Return [x, y] of the center of cell containing provided text 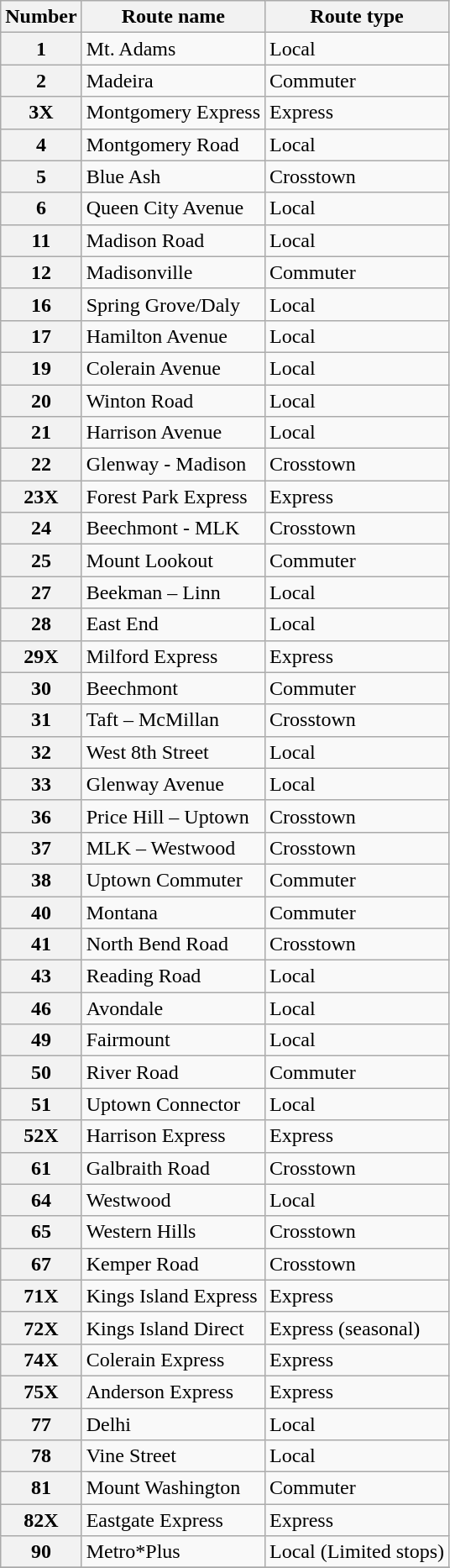
East End [173, 624]
64 [41, 1200]
Kings Island Express [173, 1296]
Delhi [173, 1424]
37 [41, 848]
Blue Ash [173, 176]
40 [41, 912]
23X [41, 497]
52X [41, 1136]
20 [41, 401]
Colerain Express [173, 1360]
46 [41, 1008]
Number [41, 17]
36 [41, 816]
Glenway - Madison [173, 465]
Queen City Avenue [173, 208]
Vine Street [173, 1456]
Harrison Express [173, 1136]
6 [41, 208]
33 [41, 784]
Kings Island Direct [173, 1328]
Route name [173, 17]
Mount Washington [173, 1488]
51 [41, 1104]
27 [41, 592]
19 [41, 368]
Colerain Avenue [173, 368]
West 8th Street [173, 752]
Glenway Avenue [173, 784]
Montana [173, 912]
MLK – Westwood [173, 848]
67 [41, 1264]
Express (seasonal) [358, 1328]
17 [41, 336]
74X [41, 1360]
Westwood [173, 1200]
Western Hills [173, 1232]
Metro*Plus [173, 1552]
Beechmont [173, 688]
32 [41, 752]
24 [41, 529]
Hamilton Avenue [173, 336]
Montgomery Express [173, 113]
50 [41, 1072]
Beekman – Linn [173, 592]
28 [41, 624]
29X [41, 656]
Mt. Adams [173, 49]
2 [41, 81]
12 [41, 272]
41 [41, 944]
82X [41, 1520]
1 [41, 49]
49 [41, 1040]
3X [41, 113]
Price Hill – Uptown [173, 816]
Uptown Commuter [173, 880]
Forest Park Express [173, 497]
North Bend Road [173, 944]
81 [41, 1488]
Uptown Connector [173, 1104]
Galbraith Road [173, 1168]
Madisonville [173, 272]
Route type [358, 17]
31 [41, 720]
78 [41, 1456]
77 [41, 1424]
75X [41, 1392]
Winton Road [173, 401]
Reading Road [173, 976]
22 [41, 465]
71X [41, 1296]
30 [41, 688]
Kemper Road [173, 1264]
Mount Lookout [173, 560]
25 [41, 560]
90 [41, 1552]
11 [41, 240]
65 [41, 1232]
72X [41, 1328]
16 [41, 304]
River Road [173, 1072]
5 [41, 176]
Local (Limited stops) [358, 1552]
61 [41, 1168]
Eastgate Express [173, 1520]
Anderson Express [173, 1392]
43 [41, 976]
Spring Grove/Daly [173, 304]
Madison Road [173, 240]
38 [41, 880]
Harrison Avenue [173, 433]
Milford Express [173, 656]
21 [41, 433]
4 [41, 145]
Madeira [173, 81]
Fairmount [173, 1040]
Taft – McMillan [173, 720]
Avondale [173, 1008]
Montgomery Road [173, 145]
Beechmont - MLK [173, 529]
